Search for the cell housing the specified text and yield its (x, y) center coordinate. 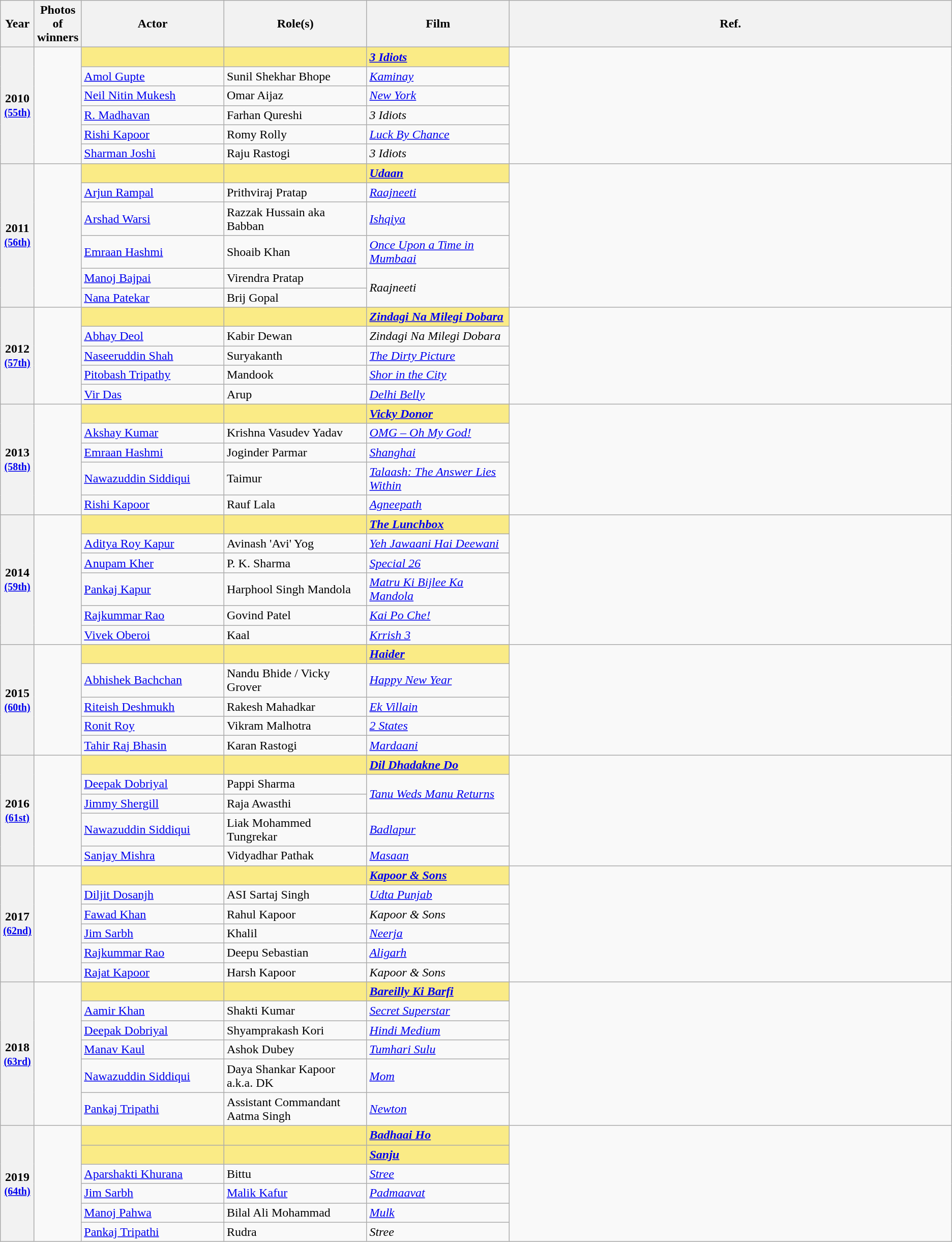
Nandu Bhide / Vicky Grover (295, 681)
Masaan (438, 856)
Virendra Pratap (295, 278)
Amol Gupte (153, 76)
Fawad Khan (153, 914)
Aamir Khan (153, 1011)
Tanu Weds Manu Returns (438, 794)
Deepu Sebastian (295, 952)
The Lunchbox (438, 524)
Badhaai Ho (438, 1135)
2018 (63rd) (17, 1054)
Manoj Pahwa (153, 1212)
Shor in the City (438, 375)
2010 (55th) (17, 105)
Krishna Vasudev Yadav (295, 433)
Rauf Lala (295, 505)
Ek Villain (438, 707)
Akshay Kumar (153, 433)
Neil Nitin Mukesh (153, 96)
2014 (59th) (17, 579)
Neerja (438, 933)
Omar Aijaz (295, 96)
Taimur (295, 478)
Vidyadhar Pathak (295, 856)
Badlapur (438, 829)
Avinash 'Avi' Yog (295, 543)
Mandook (295, 375)
Shakti Kumar (295, 1011)
Jimmy Shergill (153, 803)
2013 (58th) (17, 459)
Anupam Kher (153, 563)
Abhishek Bachchan (153, 681)
Shanghai (438, 452)
Vicky Donor (438, 414)
Brij Gopal (295, 298)
Shoaib Khan (295, 251)
2015 (60th) (17, 700)
OMG – Oh My God! (438, 433)
Film (438, 24)
Sanju (438, 1154)
Manoj Bajpai (153, 278)
Year (17, 24)
Aditya Roy Kapur (153, 543)
Dil Dhadakne Do (438, 765)
Bareilly Ki Barfi (438, 992)
Karan Rastogi (295, 745)
Talaash: The Answer Lies Within (438, 478)
Malik Kafur (295, 1193)
Harphool Singh Mandola (295, 589)
Razzak Hussain aka Babban (295, 219)
The Dirty Picture (438, 356)
2012 (57th) (17, 356)
Ishqiya (438, 219)
Tahir Raj Bhasin (153, 745)
Assistant Commandant Aatma Singh (295, 1109)
2 States (438, 726)
Kaminay (438, 76)
Harsh Kapoor (295, 972)
Luck By Chance (438, 134)
Manav Kaul (153, 1050)
Romy Rolly (295, 134)
Arjun Rampal (153, 192)
Actor (153, 24)
Aparshakti Khurana (153, 1174)
Newton (438, 1109)
R. Madhavan (153, 115)
Liak Mohammed Tungrekar (295, 829)
Rahul Kapoor (295, 914)
Suryakanth (295, 356)
Bittu (295, 1174)
Diljit Dosanjh (153, 894)
Hindi Medium (438, 1030)
Sunil Shekhar Bhope (295, 76)
New York (438, 96)
Kai Po Che! (438, 615)
Arshad Warsi (153, 219)
Mardaani (438, 745)
Pankaj Kapur (153, 589)
Sharman Joshi (153, 154)
2016 (61st) (17, 810)
Vir Das (153, 394)
Yeh Jawaani Hai Deewani (438, 543)
Abhay Deol (153, 336)
Pitobash Tripathy (153, 375)
P. K. Sharma (295, 563)
Prithviraj Pratap (295, 192)
Mom (438, 1076)
Raju Rastogi (295, 154)
Agneepath (438, 505)
Photos of winners (57, 24)
Aligarh (438, 952)
2017 (62nd) (17, 923)
2019 (64th) (17, 1183)
Udaan (438, 173)
Nana Patekar (153, 298)
Riteish Deshmukh (153, 707)
Ronit Roy (153, 726)
Farhan Qureshi (295, 115)
Rakesh Mahadkar (295, 707)
ASI Sartaj Singh (295, 894)
Govind Patel (295, 615)
Padmaavat (438, 1193)
Mulk (438, 1212)
Kabir Dewan (295, 336)
Udta Punjab (438, 894)
Raja Awasthi (295, 803)
Naseeruddin Shah (153, 356)
Pappi Sharma (295, 784)
Krrish 3 (438, 634)
Sanjay Mishra (153, 856)
Vikram Malhotra (295, 726)
Rajat Kapoor (153, 972)
Bilal Ali Mohammad (295, 1212)
Kaal (295, 634)
Ashok Dubey (295, 1050)
Once Upon a Time in Mumbaai (438, 251)
Khalil (295, 933)
Daya Shankar Kapoor a.k.a. DK (295, 1076)
Happy New Year (438, 681)
Haider (438, 654)
Tumhari Sulu (438, 1050)
Shyamprakash Kori (295, 1030)
Delhi Belly (438, 394)
Role(s) (295, 24)
Joginder Parmar (295, 452)
Vivek Oberoi (153, 634)
Rudra (295, 1232)
Arup (295, 394)
Ref. (730, 24)
Special 26 (438, 563)
2011 (56th) (17, 235)
Matru Ki Bijlee Ka Mandola (438, 589)
Secret Superstar (438, 1011)
